Extract the [x, y] coordinate from the center of the cell holding the provided text.  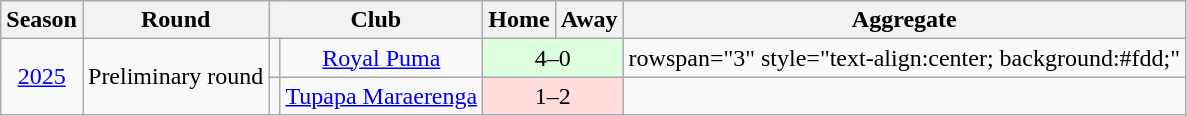
1–2 [553, 96]
Aggregate [904, 20]
Round [175, 20]
Preliminary round [175, 77]
Season [42, 20]
Home [519, 20]
4–0 [553, 58]
Royal Puma [382, 58]
rowspan="3" style="text-align:center; background:#fdd;" [904, 58]
2025 [42, 77]
Tupapa Maraerenga [382, 96]
Club [376, 20]
Away [589, 20]
